Identify which cell holds the provided text, then report its [x, y] central coordinate. 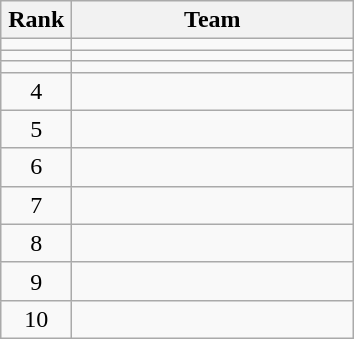
4 [36, 91]
8 [36, 243]
9 [36, 281]
7 [36, 205]
5 [36, 129]
6 [36, 167]
Rank [36, 20]
Team [212, 20]
10 [36, 319]
